Identify which cell holds the provided text, then report its (x, y) central coordinate. 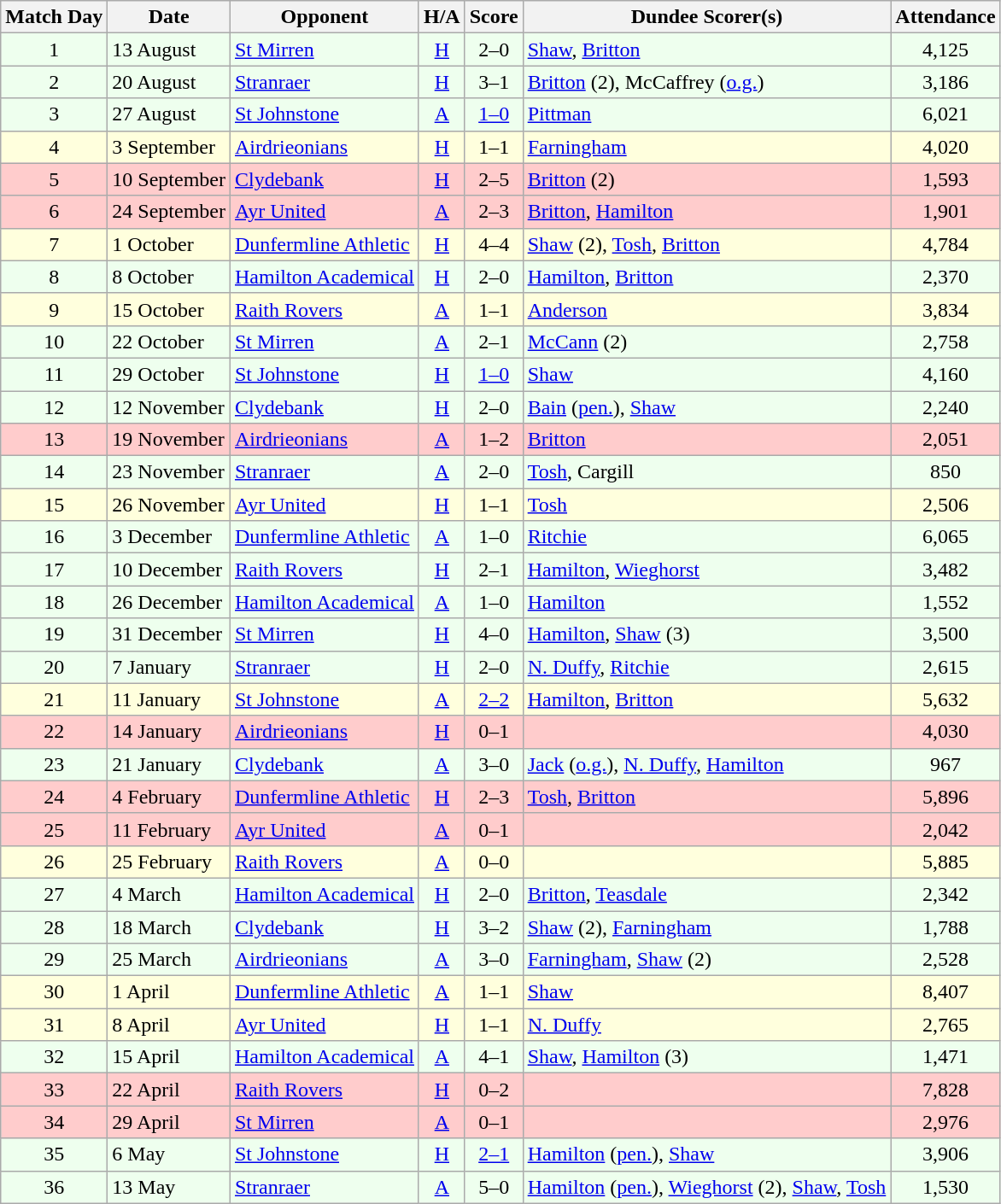
7 January (169, 667)
0–2 (494, 1090)
3–1 (494, 82)
15 April (169, 1057)
25 March (169, 960)
1,552 (945, 602)
Pittman (707, 114)
4,125 (945, 50)
12 November (169, 407)
8,407 (945, 992)
20 (55, 667)
4,030 (945, 732)
Britton (2) (707, 179)
2,506 (945, 505)
4 February (169, 797)
31 December (169, 634)
4–4 (494, 244)
0–0 (494, 862)
Attendance (945, 17)
14 January (169, 732)
Farningham, Shaw (2) (707, 960)
2,370 (945, 277)
22 (55, 732)
2,042 (945, 829)
14 (55, 472)
13 August (169, 50)
22 April (169, 1090)
N. Duffy, Ritchie (707, 667)
25 February (169, 862)
Britton (2), McCaffrey (o.g.) (707, 82)
2,051 (945, 440)
4 March (169, 894)
6 May (169, 1154)
3,834 (945, 309)
13 (55, 440)
Hamilton (pen.), Shaw (707, 1154)
Hamilton (707, 602)
Jack (o.g.), N. Duffy, Hamilton (707, 764)
4–0 (494, 634)
1 October (169, 244)
Match Day (55, 17)
8 April (169, 1025)
16 (55, 537)
27 August (169, 114)
15 (55, 505)
Shaw, Hamilton (3) (707, 1057)
Shaw (2), Farningham (707, 926)
7 (55, 244)
4,020 (945, 147)
3,500 (945, 634)
9 (55, 309)
21 January (169, 764)
Date (169, 17)
8 (55, 277)
5,896 (945, 797)
Britton, Hamilton (707, 212)
24 September (169, 212)
10 September (169, 179)
1,530 (945, 1187)
967 (945, 764)
2,528 (945, 960)
5–0 (494, 1187)
Score (494, 17)
2,240 (945, 407)
10 (55, 342)
23 (55, 764)
2–2 (494, 699)
34 (55, 1122)
Tosh, Cargill (707, 472)
36 (55, 1187)
4–1 (494, 1057)
2,615 (945, 667)
Hamilton (pen.), Wieghorst (2), Shaw, Tosh (707, 1187)
1,901 (945, 212)
31 (55, 1025)
23 November (169, 472)
26 (55, 862)
35 (55, 1154)
Dundee Scorer(s) (707, 17)
Tosh, Britton (707, 797)
4,784 (945, 244)
29 October (169, 374)
29 April (169, 1122)
11 January (169, 699)
7,828 (945, 1090)
12 (55, 407)
N. Duffy (707, 1025)
3 December (169, 537)
18 (55, 602)
18 March (169, 926)
2,758 (945, 342)
11 (55, 374)
15 October (169, 309)
1 April (169, 992)
Opponent (325, 17)
1,471 (945, 1057)
2,765 (945, 1025)
H/A (442, 17)
13 May (169, 1187)
27 (55, 894)
33 (55, 1090)
1,788 (945, 926)
2,976 (945, 1122)
28 (55, 926)
29 (55, 960)
20 August (169, 82)
Shaw, Britton (707, 50)
Anderson (707, 309)
30 (55, 992)
26 November (169, 505)
25 (55, 829)
32 (55, 1057)
4,160 (945, 374)
Bain (pen.), Shaw (707, 407)
19 November (169, 440)
5 (55, 179)
4 (55, 147)
3,482 (945, 570)
6,021 (945, 114)
3 (55, 114)
1 (55, 50)
10 December (169, 570)
McCann (2) (707, 342)
Britton (707, 440)
Britton, Teasdale (707, 894)
2,342 (945, 894)
3 September (169, 147)
17 (55, 570)
6,065 (945, 537)
19 (55, 634)
5,885 (945, 862)
Ritchie (707, 537)
2–5 (494, 179)
Farningham (707, 147)
1–2 (494, 440)
21 (55, 699)
24 (55, 797)
26 December (169, 602)
3,906 (945, 1154)
5,632 (945, 699)
22 October (169, 342)
3–2 (494, 926)
Shaw (2), Tosh, Britton (707, 244)
1,593 (945, 179)
Hamilton, Wieghorst (707, 570)
8 October (169, 277)
6 (55, 212)
Hamilton, Shaw (3) (707, 634)
850 (945, 472)
11 February (169, 829)
Tosh (707, 505)
3,186 (945, 82)
2 (55, 82)
